Capture the cell that displays the provided text and extract its [x, y] central coordinate. 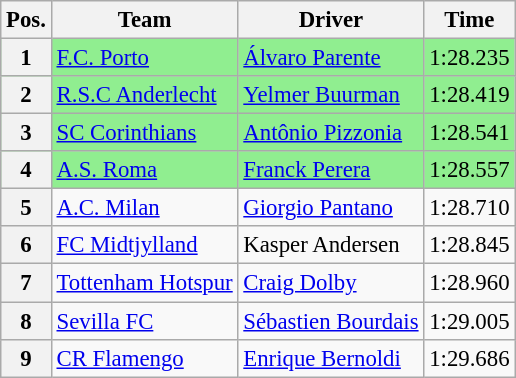
Tottenham Hotspur [144, 283]
A.S. Roma [144, 170]
1:28.419 [470, 95]
1:28.557 [470, 170]
6 [26, 245]
Franck Perera [331, 170]
CR Flamengo [144, 358]
R.S.C Anderlecht [144, 95]
Giorgio Pantano [331, 208]
1:28.541 [470, 133]
5 [26, 208]
7 [26, 283]
Craig Dolby [331, 283]
1:28.235 [470, 58]
Sevilla FC [144, 321]
FC Midtjylland [144, 245]
1:29.005 [470, 321]
1:28.845 [470, 245]
Álvaro Parente [331, 58]
Antônio Pizzonia [331, 133]
4 [26, 170]
1:28.960 [470, 283]
Time [470, 20]
A.C. Milan [144, 208]
Sébastien Bourdais [331, 321]
F.C. Porto [144, 58]
Enrique Bernoldi [331, 358]
2 [26, 95]
Kasper Andersen [331, 245]
Driver [331, 20]
Yelmer Buurman [331, 95]
1 [26, 58]
1:29.686 [470, 358]
SC Corinthians [144, 133]
9 [26, 358]
1:28.710 [470, 208]
3 [26, 133]
Pos. [26, 20]
Team [144, 20]
8 [26, 321]
